Find where the given text appears and provide that cell's center as [x, y] coordinate. 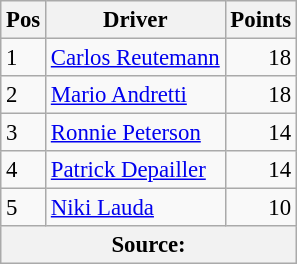
Ronnie Peterson [136, 133]
5 [24, 208]
1 [24, 58]
4 [24, 170]
10 [260, 208]
Driver [136, 20]
2 [24, 95]
Points [260, 20]
3 [24, 133]
Niki Lauda [136, 208]
Carlos Reutemann [136, 58]
Source: [149, 245]
Mario Andretti [136, 95]
Patrick Depailler [136, 170]
Pos [24, 20]
